Provide the (x, y) coordinate of the cell's center where the given text is located.  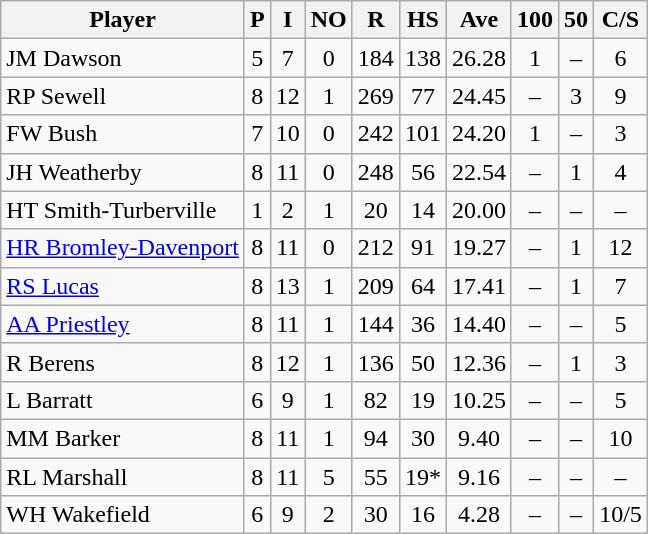
20.00 (478, 210)
64 (422, 286)
13 (288, 286)
HR Bromley-Davenport (123, 248)
26.28 (478, 58)
9.16 (478, 477)
L Barratt (123, 400)
19 (422, 400)
36 (422, 324)
184 (376, 58)
24.45 (478, 96)
138 (422, 58)
242 (376, 134)
19* (422, 477)
100 (534, 20)
91 (422, 248)
HS (422, 20)
101 (422, 134)
14 (422, 210)
212 (376, 248)
82 (376, 400)
19.27 (478, 248)
248 (376, 172)
17.41 (478, 286)
RS Lucas (123, 286)
269 (376, 96)
136 (376, 362)
HT Smith-Turberville (123, 210)
RP Sewell (123, 96)
209 (376, 286)
AA Priestley (123, 324)
16 (422, 515)
C/S (621, 20)
I (288, 20)
9.40 (478, 438)
P (257, 20)
Ave (478, 20)
R (376, 20)
10/5 (621, 515)
24.20 (478, 134)
WH Wakefield (123, 515)
MM Barker (123, 438)
FW Bush (123, 134)
55 (376, 477)
56 (422, 172)
10.25 (478, 400)
Player (123, 20)
20 (376, 210)
4.28 (478, 515)
JM Dawson (123, 58)
JH Weatherby (123, 172)
77 (422, 96)
12.36 (478, 362)
144 (376, 324)
94 (376, 438)
NO (328, 20)
RL Marshall (123, 477)
22.54 (478, 172)
R Berens (123, 362)
14.40 (478, 324)
4 (621, 172)
